Pinpoint the cell where the given text exists, returning its [X, Y] midpoint coordinate. 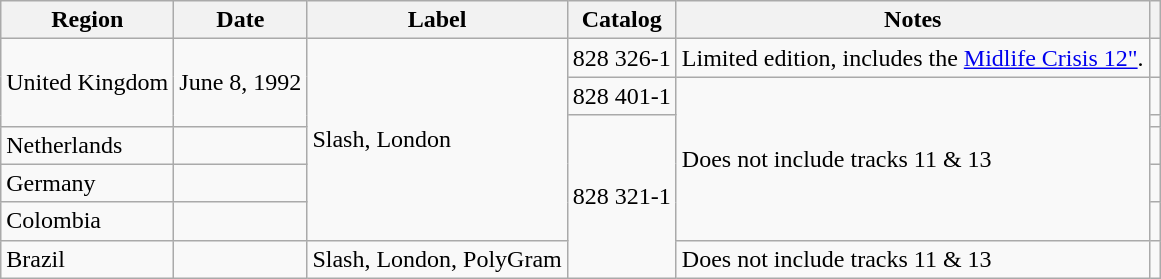
June 8, 1992 [240, 82]
Brazil [88, 259]
Date [240, 20]
Region [88, 20]
Netherlands [88, 145]
Limited edition, includes the Midlife Crisis 12". [912, 58]
Slash, London [437, 140]
828 326-1 [622, 58]
United Kingdom [88, 82]
Label [437, 20]
Catalog [622, 20]
828 321-1 [622, 196]
Colombia [88, 221]
Slash, London, PolyGram [437, 259]
Germany [88, 183]
Notes [912, 20]
828 401-1 [622, 96]
